Pinpoint the cell where the given text exists, returning its (X, Y) midpoint coordinate. 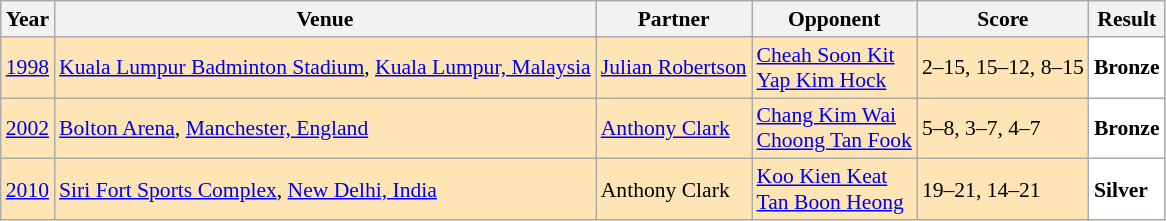
Opponent (834, 19)
Chang Kim Wai Choong Tan Fook (834, 128)
Year (28, 19)
2002 (28, 128)
19–21, 14–21 (1003, 190)
Cheah Soon Kit Yap Kim Hock (834, 68)
Siri Fort Sports Complex, New Delhi, India (325, 190)
Venue (325, 19)
Bolton Arena, Manchester, England (325, 128)
Result (1127, 19)
1998 (28, 68)
Kuala Lumpur Badminton Stadium, Kuala Lumpur, Malaysia (325, 68)
Score (1003, 19)
5–8, 3–7, 4–7 (1003, 128)
Silver (1127, 190)
2–15, 15–12, 8–15 (1003, 68)
Koo Kien Keat Tan Boon Heong (834, 190)
2010 (28, 190)
Partner (674, 19)
Julian Robertson (674, 68)
